Return [x, y] of the center of cell containing provided text 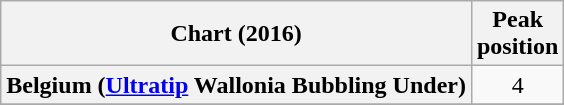
Chart (2016) [236, 34]
4 [517, 85]
Belgium (Ultratip Wallonia Bubbling Under) [236, 85]
Peakposition [517, 34]
